Locate the cell with the specified text and output its [X, Y] center coordinate. 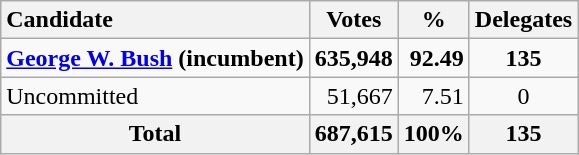
687,615 [354, 134]
0 [523, 96]
51,667 [354, 96]
% [434, 20]
Votes [354, 20]
7.51 [434, 96]
Delegates [523, 20]
100% [434, 134]
635,948 [354, 58]
Uncommitted [155, 96]
Total [155, 134]
Candidate [155, 20]
92.49 [434, 58]
George W. Bush (incumbent) [155, 58]
